Pinpoint the cell where the given text exists, returning its [X, Y] midpoint coordinate. 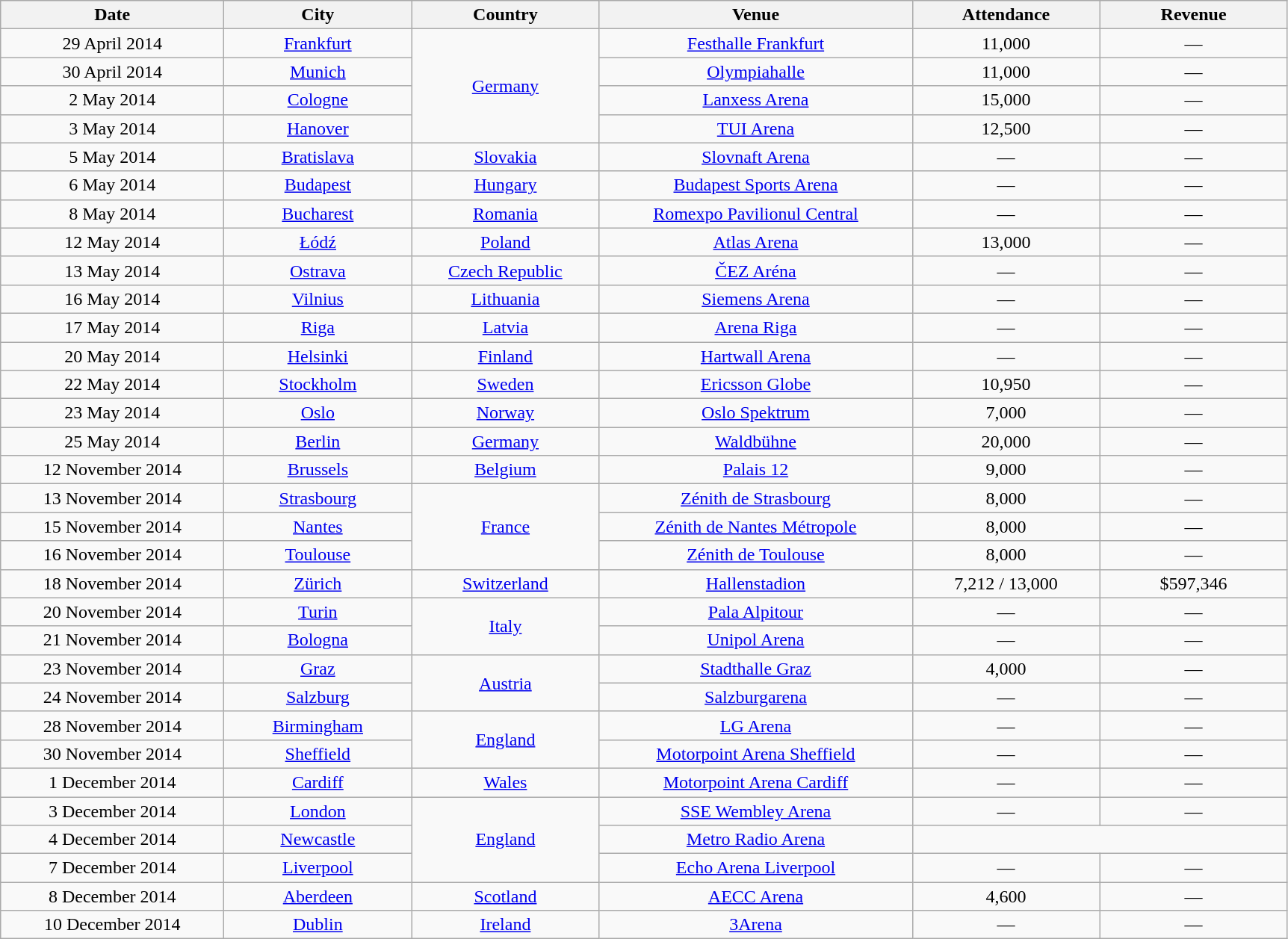
7,212 / 13,000 [1006, 583]
Ericsson Globe [756, 385]
Sweden [505, 385]
Vilnius [318, 299]
Attendance [1006, 15]
Date [112, 15]
Hungary [505, 185]
3 December 2014 [112, 811]
Salzburgarena [756, 697]
9,000 [1006, 470]
Newcastle [318, 840]
Aberdeen [318, 896]
Strasbourg [318, 498]
Olympiahalle [756, 72]
Oslo [318, 413]
Dublin [318, 925]
17 May 2014 [112, 327]
Czech Republic [505, 270]
Unipol Arena [756, 640]
SSE Wembley Arena [756, 811]
$597,346 [1194, 583]
Poland [505, 242]
Liverpool [318, 868]
Italy [505, 626]
Lanxess Arena [756, 100]
Sheffield [318, 754]
5 May 2014 [112, 157]
Romania [505, 214]
Stadthalle Graz [756, 669]
Slovnaft Arena [756, 157]
Cologne [318, 100]
12 May 2014 [112, 242]
Lithuania [505, 299]
Atlas Arena [756, 242]
AECC Arena [756, 896]
8 December 2014 [112, 896]
Finland [505, 356]
21 November 2014 [112, 640]
Frankfurt [318, 43]
23 May 2014 [112, 413]
18 November 2014 [112, 583]
1 December 2014 [112, 782]
Zürich [318, 583]
Motorpoint Arena Cardiff [756, 782]
13 May 2014 [112, 270]
Zénith de Nantes Métropole [756, 527]
Ostrava [318, 270]
Metro Radio Arena [756, 840]
23 November 2014 [112, 669]
Salzburg [318, 697]
24 November 2014 [112, 697]
12 November 2014 [112, 470]
Austria [505, 683]
6 May 2014 [112, 185]
Norway [505, 413]
Switzerland [505, 583]
Romexpo Pavilionul Central [756, 214]
25 May 2014 [112, 441]
Pala Alpitour [756, 612]
Revenue [1194, 15]
Palais 12 [756, 470]
2 May 2014 [112, 100]
Slovakia [505, 157]
City [318, 15]
Zénith de Strasbourg [756, 498]
28 November 2014 [112, 725]
Latvia [505, 327]
Belgium [505, 470]
Birmingham [318, 725]
Berlin [318, 441]
3Arena [756, 925]
Bologna [318, 640]
Siemens Arena [756, 299]
Bucharest [318, 214]
10 December 2014 [112, 925]
20 May 2014 [112, 356]
Country [505, 15]
Motorpoint Arena Sheffield [756, 754]
29 April 2014 [112, 43]
Ireland [505, 925]
Brussels [318, 470]
ČEZ Aréna [756, 270]
Oslo Spektrum [756, 413]
Łódź [318, 242]
Graz [318, 669]
Stockholm [318, 385]
13,000 [1006, 242]
3 May 2014 [112, 128]
Budapest Sports Arena [756, 185]
12,500 [1006, 128]
France [505, 527]
Turin [318, 612]
30 November 2014 [112, 754]
Budapest [318, 185]
8 May 2014 [112, 214]
7 December 2014 [112, 868]
Bratislava [318, 157]
Festhalle Frankfurt [756, 43]
20 November 2014 [112, 612]
London [318, 811]
Echo Arena Liverpool [756, 868]
Munich [318, 72]
Riga [318, 327]
TUI Arena [756, 128]
10,950 [1006, 385]
Scotland [505, 896]
15 November 2014 [112, 527]
30 April 2014 [112, 72]
Helsinki [318, 356]
Hartwall Arena [756, 356]
Waldbühne [756, 441]
7,000 [1006, 413]
13 November 2014 [112, 498]
Nantes [318, 527]
Cardiff [318, 782]
16 May 2014 [112, 299]
15,000 [1006, 100]
Wales [505, 782]
20,000 [1006, 441]
LG Arena [756, 725]
Hallenstadion [756, 583]
22 May 2014 [112, 385]
Arena Riga [756, 327]
4,000 [1006, 669]
4,600 [1006, 896]
Zénith de Toulouse [756, 555]
4 December 2014 [112, 840]
Hanover [318, 128]
Venue [756, 15]
Toulouse [318, 555]
16 November 2014 [112, 555]
